Determine the [X, Y] coordinate at the center of the cell enclosing the given text.  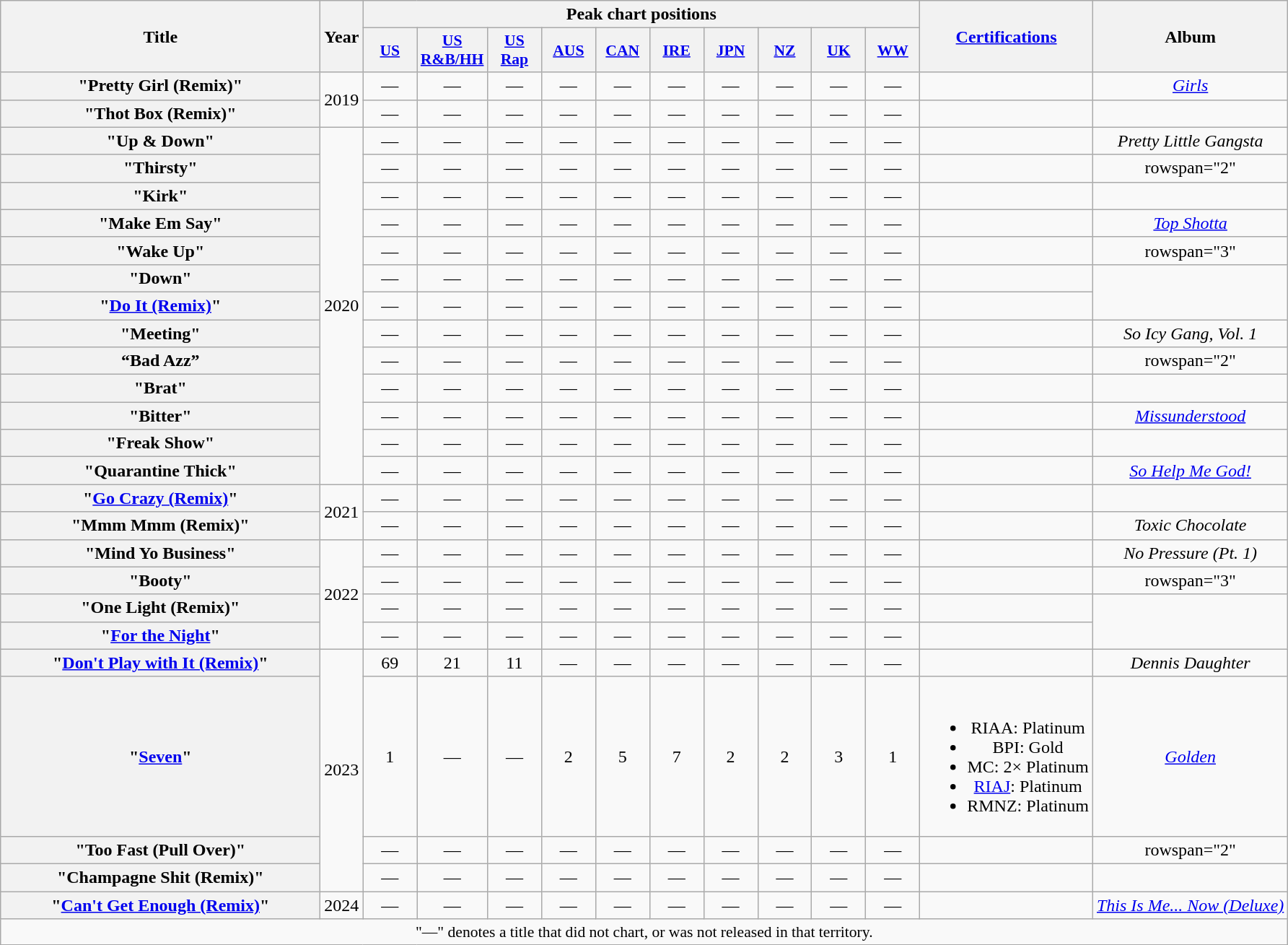
Year [342, 36]
"Meeting" [160, 333]
"Mind Yo Business" [160, 553]
"Champagne Shit (Remix)" [160, 877]
3 [838, 757]
Missunderstood [1190, 416]
"Make Em Say" [160, 223]
WW [893, 51]
"Up & Down" [160, 141]
Pretty Little Gangsta [1190, 141]
69 [390, 663]
Dennis Daughter [1190, 663]
"For the Night" [160, 635]
2023 [342, 770]
Toxic Chocolate [1190, 526]
"Too Fast (Pull Over)" [160, 850]
Certifications [1007, 36]
"Freak Show" [160, 443]
"Wake Up" [160, 251]
RIAA: PlatinumBPI: GoldMC: 2× PlatinumRIAJ: PlatinumRMNZ: Platinum [1007, 757]
5 [622, 757]
"Seven" [160, 757]
"Can't Get Enough (Remix)" [160, 905]
"Mmm Mmm (Remix)" [160, 526]
"Brat" [160, 388]
2020 [342, 306]
JPN [730, 51]
"Thot Box (Remix)" [160, 113]
Peak chart positions [641, 14]
No Pressure (Pt. 1) [1190, 553]
So Help Me God! [1190, 471]
2022 [342, 594]
This Is Me... Now (Deluxe) [1190, 905]
7 [677, 757]
2021 [342, 512]
"Don't Play with It (Remix)" [160, 663]
"One Light (Remix)" [160, 608]
2019 [342, 100]
2024 [342, 905]
IRE [677, 51]
US [390, 51]
AUS [569, 51]
So Icy Gang, Vol. 1 [1190, 333]
Golden [1190, 757]
Album [1190, 36]
"Quarantine Thick" [160, 471]
"—" denotes a title that did not chart, or was not released in that territory. [644, 932]
CAN [622, 51]
21 [452, 663]
"Do It (Remix)" [160, 305]
NZ [785, 51]
"Kirk" [160, 196]
"Go Crazy (Remix)" [160, 498]
“Bad Azz” [160, 361]
"Booty" [160, 580]
11 [514, 663]
USR&B/HH [452, 51]
"Down" [160, 278]
Girls [1190, 86]
Title [160, 36]
"Pretty Girl (Remix)" [160, 86]
UK [838, 51]
"Thirsty" [160, 168]
USRap [514, 51]
Top Shotta [1190, 223]
"Bitter" [160, 416]
